Search for the cell housing the specified text and yield its (x, y) center coordinate. 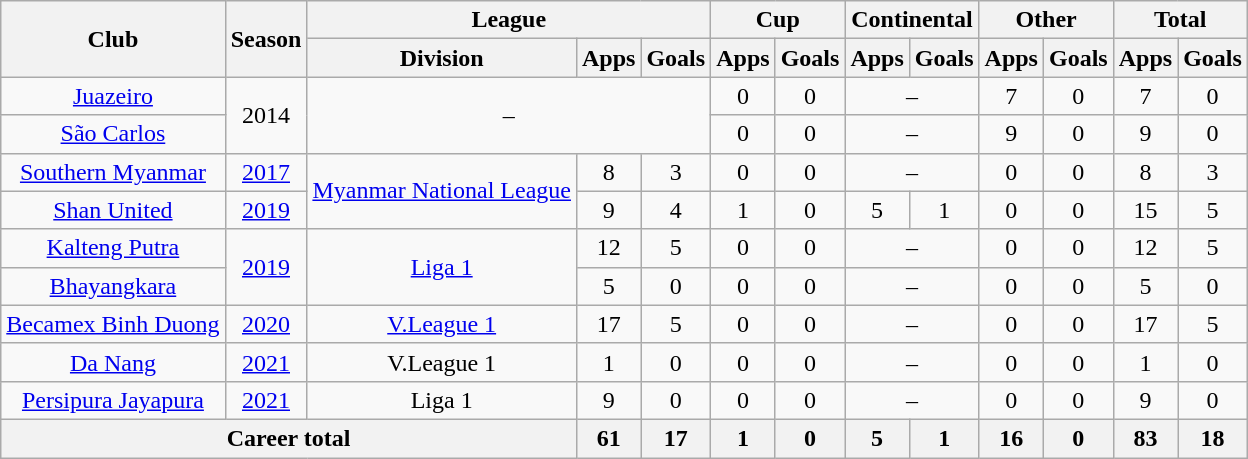
Season (266, 39)
São Carlos (113, 134)
Kalteng Putra (113, 248)
Bhayangkara (113, 286)
Becamex Binh Duong (113, 324)
2017 (266, 172)
61 (608, 438)
Shan United (113, 210)
Myanmar National League (442, 191)
Club (113, 39)
Career total (289, 438)
Continental (912, 20)
Juazeiro (113, 96)
Southern Myanmar (113, 172)
2014 (266, 115)
2020 (266, 324)
4 (676, 210)
Da Nang (113, 362)
Division (442, 58)
Cup (778, 20)
16 (1011, 438)
Total (1180, 20)
Persipura Jayapura (113, 400)
18 (1213, 438)
15 (1145, 210)
Other (1046, 20)
League (509, 20)
83 (1145, 438)
